Return (x, y) of the center of cell containing provided text 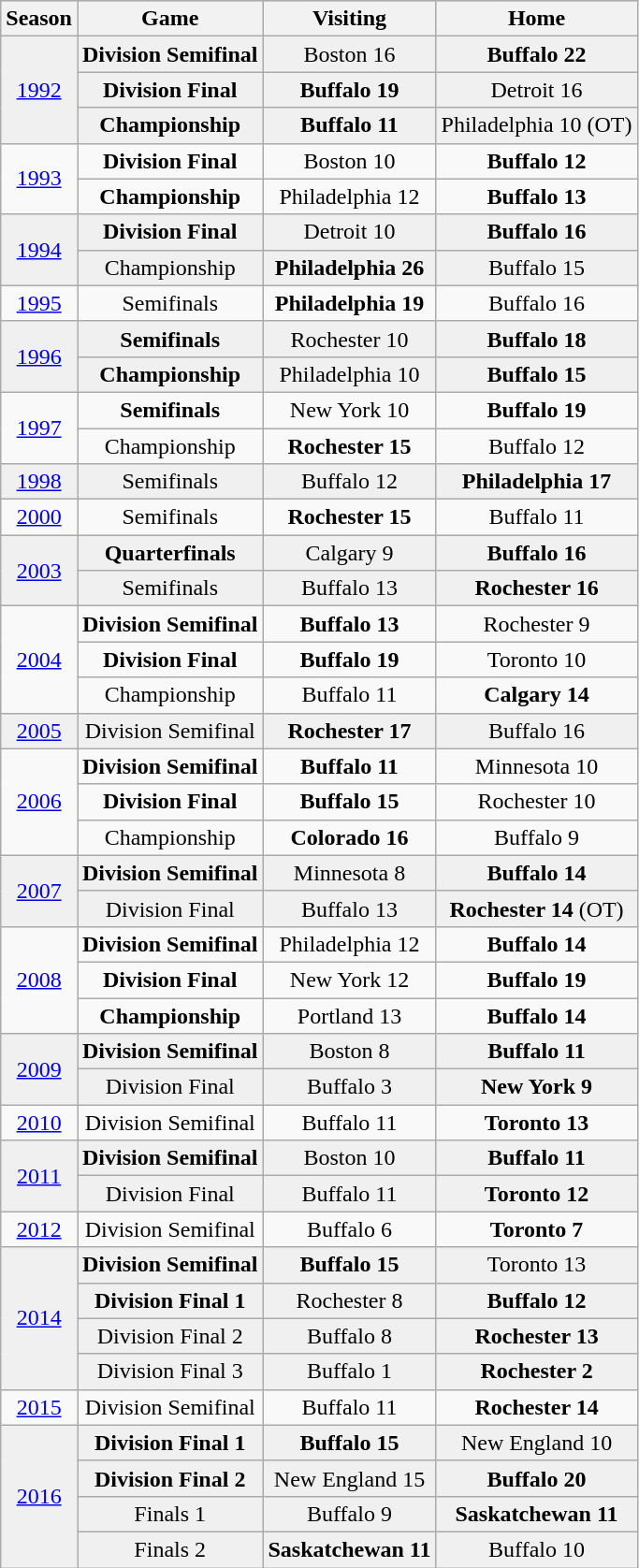
Detroit 16 (537, 90)
1994 (39, 250)
2012 (39, 1229)
Visiting (350, 19)
Buffalo 22 (537, 54)
New York 9 (537, 1087)
2014 (39, 1318)
Philadelphia 19 (350, 303)
Portland 13 (350, 1015)
Buffalo 20 (537, 1478)
2003 (39, 571)
New England 10 (537, 1443)
2011 (39, 1176)
Colorado 16 (350, 837)
Philadelphia 26 (350, 268)
New York 12 (350, 980)
Home (537, 19)
1993 (39, 179)
Rochester 2 (537, 1372)
Rochester 9 (537, 624)
Boston 8 (350, 1052)
Calgary 9 (350, 553)
Rochester 13 (537, 1336)
1998 (39, 482)
Minnesota 10 (537, 766)
2004 (39, 660)
Buffalo 10 (537, 1549)
2005 (39, 731)
Toronto 10 (537, 660)
Season (39, 19)
Quarterfinals (169, 553)
Buffalo 1 (350, 1372)
2010 (39, 1123)
Finals 1 (169, 1514)
2015 (39, 1407)
Philadelphia 10 (350, 374)
2009 (39, 1069)
1995 (39, 303)
Rochester 14 (OT) (537, 908)
1992 (39, 90)
Rochester 14 (537, 1407)
Minnesota 8 (350, 873)
Finals 2 (169, 1549)
New England 15 (350, 1478)
Rochester 17 (350, 731)
1997 (39, 428)
Division Final 3 (169, 1372)
Game (169, 19)
2000 (39, 517)
2006 (39, 802)
Toronto 12 (537, 1194)
Buffalo 8 (350, 1336)
2016 (39, 1496)
Philadelphia 17 (537, 482)
Boston 16 (350, 54)
2008 (39, 980)
2007 (39, 891)
Calgary 14 (537, 695)
Rochester 16 (537, 588)
Toronto 7 (537, 1229)
Rochester 8 (350, 1300)
Buffalo 3 (350, 1087)
Philadelphia 10 (OT) (537, 125)
New York 10 (350, 410)
Buffalo 6 (350, 1229)
Buffalo 18 (537, 339)
Detroit 10 (350, 232)
1996 (39, 356)
